Locate the cell with the specified text and output its [x, y] center coordinate. 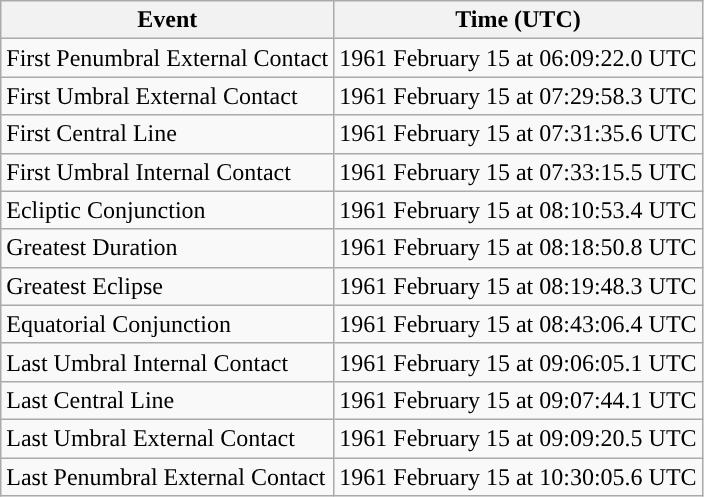
First Umbral External Contact [168, 96]
1961 February 15 at 08:10:53.4 UTC [518, 210]
Greatest Eclipse [168, 286]
Event [168, 20]
Last Penumbral External Contact [168, 477]
Time (UTC) [518, 20]
1961 February 15 at 06:09:22.0 UTC [518, 58]
Equatorial Conjunction [168, 324]
1961 February 15 at 07:33:15.5 UTC [518, 172]
1961 February 15 at 07:31:35.6 UTC [518, 134]
1961 February 15 at 09:07:44.1 UTC [518, 400]
Last Umbral External Contact [168, 438]
Last Central Line [168, 400]
Last Umbral Internal Contact [168, 362]
Ecliptic Conjunction [168, 210]
First Umbral Internal Contact [168, 172]
First Central Line [168, 134]
1961 February 15 at 09:09:20.5 UTC [518, 438]
1961 February 15 at 10:30:05.6 UTC [518, 477]
1961 February 15 at 08:43:06.4 UTC [518, 324]
1961 February 15 at 07:29:58.3 UTC [518, 96]
1961 February 15 at 08:19:48.3 UTC [518, 286]
1961 February 15 at 09:06:05.1 UTC [518, 362]
1961 February 15 at 08:18:50.8 UTC [518, 248]
Greatest Duration [168, 248]
First Penumbral External Contact [168, 58]
